Pinpoint the cell where the given text exists, returning its (x, y) midpoint coordinate. 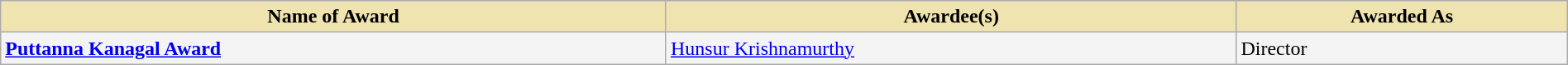
Awarded As (1402, 17)
Puttanna Kanagal Award (334, 48)
Director (1402, 48)
Name of Award (334, 17)
Hunsur Krishnamurthy (951, 48)
Awardee(s) (951, 17)
